Find where the given text appears and provide that cell's center as [x, y] coordinate. 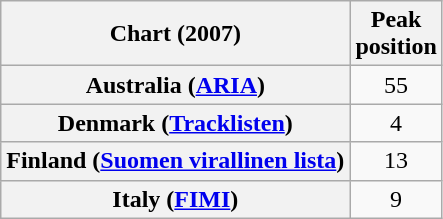
Italy (FIMI) [176, 199]
55 [396, 85]
Chart (2007) [176, 34]
4 [396, 123]
13 [396, 161]
Australia (ARIA) [176, 85]
Denmark (Tracklisten) [176, 123]
Finland (Suomen virallinen lista) [176, 161]
Peakposition [396, 34]
9 [396, 199]
